Pinpoint the cell where the given text exists, returning its (X, Y) midpoint coordinate. 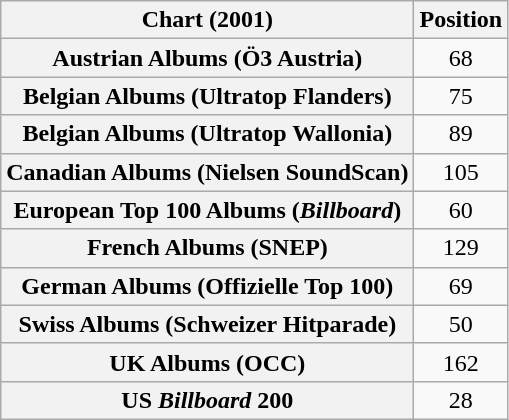
129 (461, 248)
28 (461, 400)
US Billboard 200 (208, 400)
Belgian Albums (Ultratop Flanders) (208, 96)
68 (461, 58)
50 (461, 324)
Chart (2001) (208, 20)
89 (461, 134)
Canadian Albums (Nielsen SoundScan) (208, 172)
75 (461, 96)
French Albums (SNEP) (208, 248)
Position (461, 20)
Swiss Albums (Schweizer Hitparade) (208, 324)
UK Albums (OCC) (208, 362)
162 (461, 362)
105 (461, 172)
Austrian Albums (Ö3 Austria) (208, 58)
European Top 100 Albums (Billboard) (208, 210)
German Albums (Offizielle Top 100) (208, 286)
69 (461, 286)
Belgian Albums (Ultratop Wallonia) (208, 134)
60 (461, 210)
